Determine the [x, y] coordinate at the center of the cell enclosing the given text.  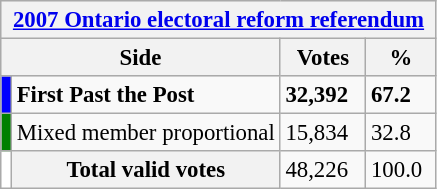
32.8 [402, 133]
Total valid votes [146, 170]
67.2 [402, 95]
48,226 [323, 170]
Mixed member proportional [146, 133]
100.0 [402, 170]
15,834 [323, 133]
32,392 [323, 95]
Side [140, 58]
2007 Ontario electoral reform referendum [219, 20]
% [402, 58]
Votes [323, 58]
First Past the Post [146, 95]
